Return the (x, y) coordinate for the center point of the cell that contains the specified text.  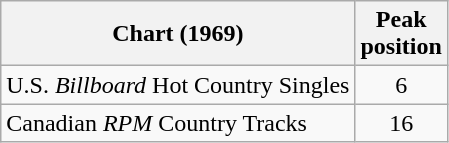
Chart (1969) (178, 34)
6 (401, 85)
U.S. Billboard Hot Country Singles (178, 85)
16 (401, 123)
Peakposition (401, 34)
Canadian RPM Country Tracks (178, 123)
